Return (x, y) of the center of cell containing provided text 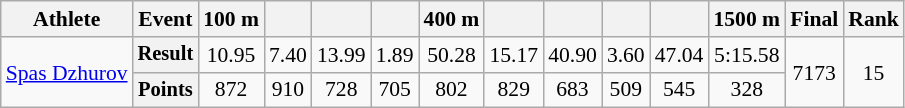
872 (231, 90)
5:15.58 (746, 55)
7.40 (288, 55)
15.17 (514, 55)
Points (166, 90)
728 (342, 90)
Athlete (67, 19)
829 (514, 90)
509 (626, 90)
Spas Dzhurov (67, 72)
Event (166, 19)
Result (166, 55)
10.95 (231, 55)
47.04 (680, 55)
3.60 (626, 55)
802 (452, 90)
683 (572, 90)
13.99 (342, 55)
50.28 (452, 55)
705 (395, 90)
910 (288, 90)
1.89 (395, 55)
7173 (814, 72)
100 m (231, 19)
Rank (874, 19)
328 (746, 90)
1500 m (746, 19)
15 (874, 72)
40.90 (572, 55)
400 m (452, 19)
545 (680, 90)
Final (814, 19)
